Determine the [x, y] coordinate at the center of the cell enclosing the given text.  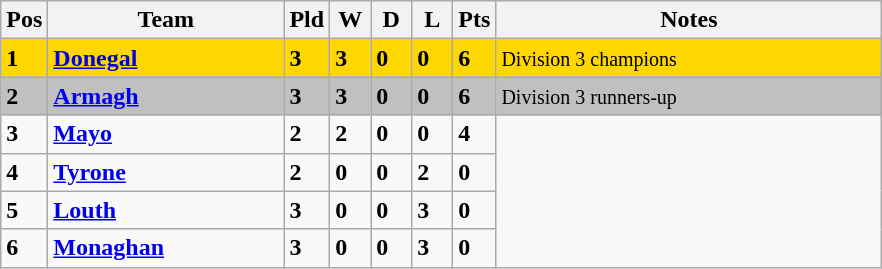
5 [24, 210]
Notes [689, 20]
Mayo [166, 134]
D [392, 20]
Pts [474, 20]
L [432, 20]
Monaghan [166, 248]
Louth [166, 210]
Tyrone [166, 172]
Donegal [166, 58]
Division 3 runners-up [689, 96]
Armagh [166, 96]
Pos [24, 20]
Team [166, 20]
W [350, 20]
1 [24, 58]
Division 3 champions [689, 58]
Pld [307, 20]
